From the cell containing the given text, extract its center point as [x, y] coordinate. 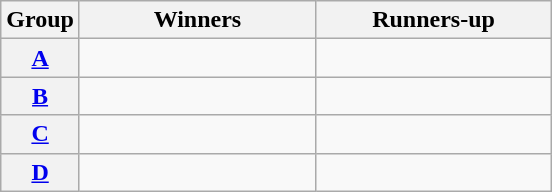
Runners-up [433, 20]
A [40, 58]
C [40, 134]
D [40, 172]
Group [40, 20]
B [40, 96]
Winners [197, 20]
